Pinpoint the cell where the given text exists, returning its (X, Y) midpoint coordinate. 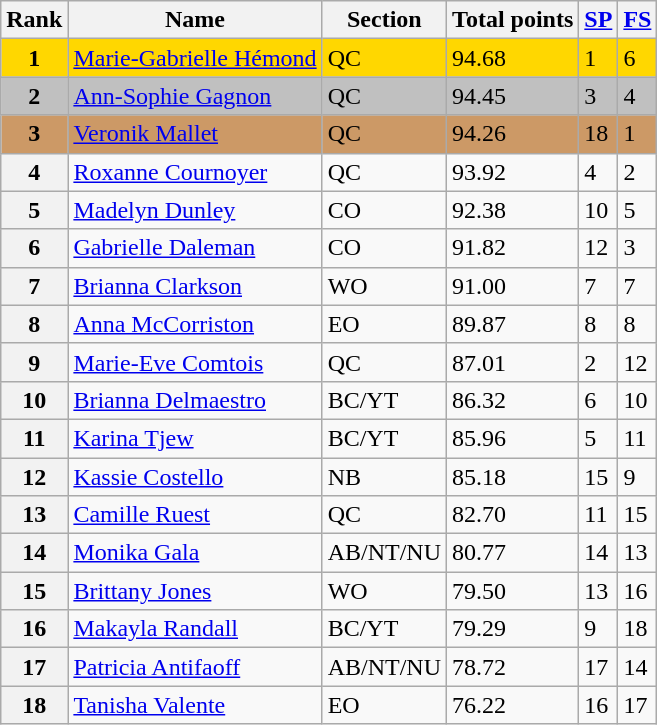
Roxanne Cournoyer (195, 172)
Veronik Mallet (195, 134)
Anna McCorriston (195, 324)
89.87 (513, 324)
SP (598, 20)
86.32 (513, 400)
Monika Gala (195, 553)
94.26 (513, 134)
76.22 (513, 705)
Total points (513, 20)
79.29 (513, 629)
91.82 (513, 248)
Marie-Eve Comtois (195, 362)
Patricia Antifaoff (195, 667)
92.38 (513, 210)
FS (638, 20)
87.01 (513, 362)
85.96 (513, 438)
Brittany Jones (195, 591)
Rank (34, 20)
94.68 (513, 58)
79.50 (513, 591)
Tanisha Valente (195, 705)
NB (384, 477)
Name (195, 20)
Brianna Delmaestro (195, 400)
80.77 (513, 553)
Ann-Sophie Gagnon (195, 96)
78.72 (513, 667)
Camille Ruest (195, 515)
Section (384, 20)
82.70 (513, 515)
93.92 (513, 172)
Kassie Costello (195, 477)
Madelyn Dunley (195, 210)
94.45 (513, 96)
Gabrielle Daleman (195, 248)
85.18 (513, 477)
Marie-Gabrielle Hémond (195, 58)
91.00 (513, 286)
Makayla Randall (195, 629)
Brianna Clarkson (195, 286)
Karina Tjew (195, 438)
